Pinpoint the cell where the given text exists, returning its (x, y) midpoint coordinate. 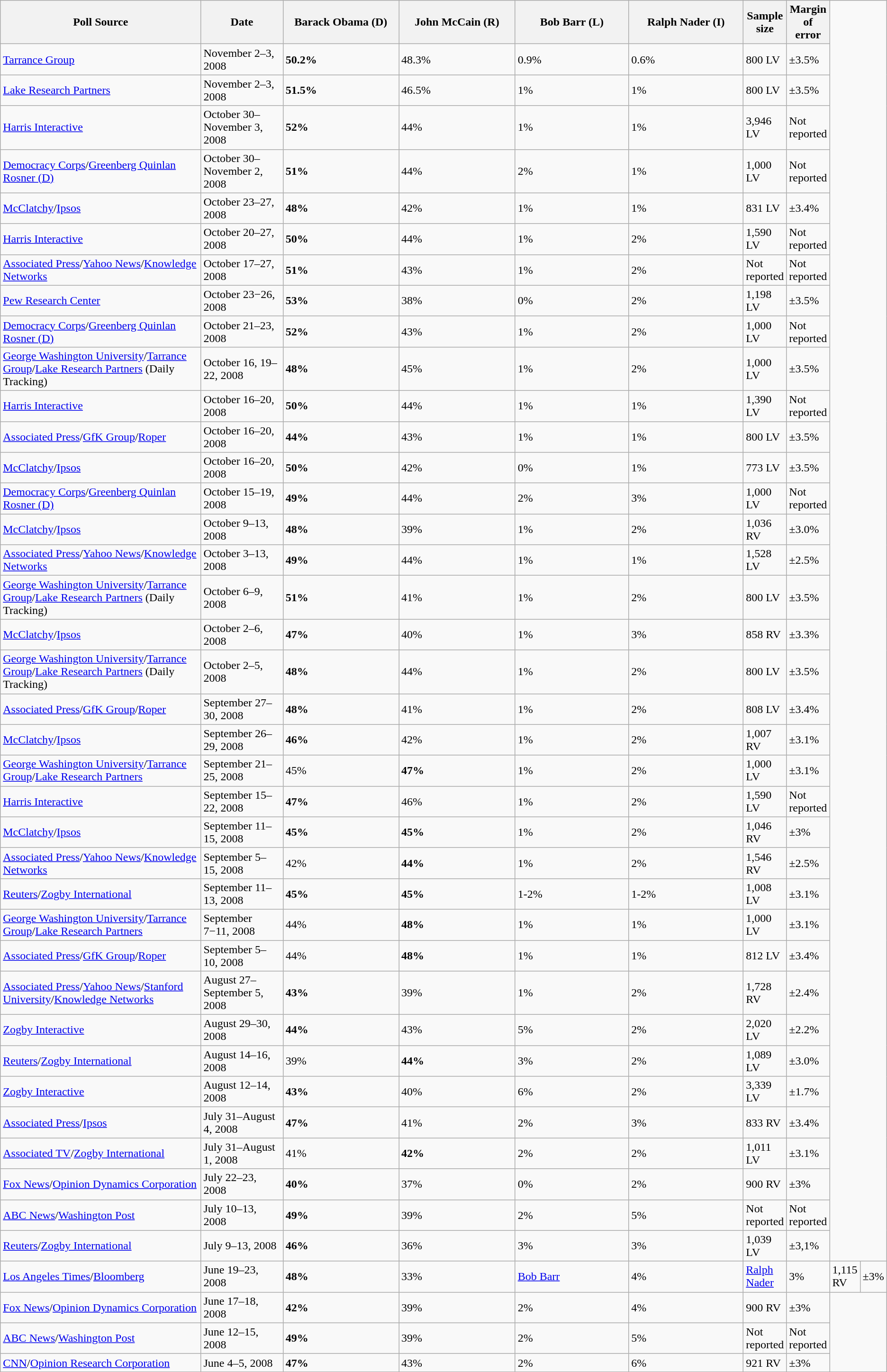
John McCain (R) (457, 22)
48.3% (457, 60)
October 2–6, 2008 (242, 635)
September 11–13, 2008 (242, 894)
±2.2% (808, 1030)
1,546 RV (765, 863)
October 30–November 2, 2008 (242, 171)
38% (457, 300)
October 9–13, 2008 (242, 530)
0.9% (572, 60)
Ralph Nader (I) (686, 22)
October 20–27, 2008 (242, 239)
Margin of error (808, 22)
0.6% (686, 60)
37% (457, 1184)
October 21–23, 2008 (242, 332)
3,339 LV (765, 1092)
October 30–November 3, 2008 (242, 127)
1,039 LV (765, 1246)
831 LV (765, 208)
Associated TV/Zogby International (100, 1153)
50.2% (341, 60)
Lake Research Partners (100, 90)
September 7−11, 2008 (242, 925)
Bob Barr (L) (572, 22)
Ralph Nader (765, 1276)
October 2–5, 2008 (242, 672)
July 31–August 1, 2008 (242, 1153)
53% (341, 300)
Barack Obama (D) (341, 22)
1,046 RV (765, 832)
833 RV (765, 1123)
July 22–23, 2008 (242, 1184)
±2.4% (808, 993)
812 LV (765, 955)
September 21–25, 2008 (242, 770)
808 LV (765, 709)
Poll Source (100, 22)
July 10–13, 2008 (242, 1215)
CNN/Opinion Research Corporation (100, 1363)
September 5–15, 2008 (242, 863)
±3.3% (808, 635)
1,007 RV (765, 740)
September 5–10, 2008 (242, 955)
Bob Barr (572, 1276)
Sample size (765, 22)
October 16, 19–22, 2008 (242, 369)
June 4–5, 2008 (242, 1363)
33% (457, 1276)
Associated Press/Yahoo News/Stanford University/Knowledge Networks (100, 993)
Pew Research Center (100, 300)
July 9–13, 2008 (242, 1246)
1,528 LV (765, 560)
51.5% (341, 90)
September 26–29, 2008 (242, 740)
October 17–27, 2008 (242, 270)
October 23–27, 2008 (242, 208)
October 3–13, 2008 (242, 560)
921 RV (765, 1363)
June 19–23, 2008 (242, 1276)
1,008 LV (765, 894)
August 14–16, 2008 (242, 1061)
773 LV (765, 468)
Los Angeles Times/Bloomberg (100, 1276)
Associated Press/Ipsos (100, 1123)
August 12–14, 2008 (242, 1092)
1,011 LV (765, 1153)
3,946 LV (765, 127)
±3,1% (808, 1246)
August 27–September 5, 2008 (242, 993)
August 29–30, 2008 (242, 1030)
1,728 RV (765, 993)
September 15–22, 2008 (242, 802)
June 12–15, 2008 (242, 1338)
1,115 RV (845, 1276)
±1.7% (808, 1092)
1,390 LV (765, 406)
September 27–30, 2008 (242, 709)
1,198 LV (765, 300)
1,089 LV (765, 1061)
858 RV (765, 635)
36% (457, 1246)
October 6–9, 2008 (242, 597)
October 23−26, 2008 (242, 300)
September 11–15, 2008 (242, 832)
Tarrance Group (100, 60)
Date (242, 22)
July 31–August 4, 2008 (242, 1123)
46.5% (457, 90)
June 17–18, 2008 (242, 1308)
October 15–19, 2008 (242, 498)
2,020 LV (765, 1030)
1,036 RV (765, 530)
